Identify which cell holds the provided text, then report its (x, y) central coordinate. 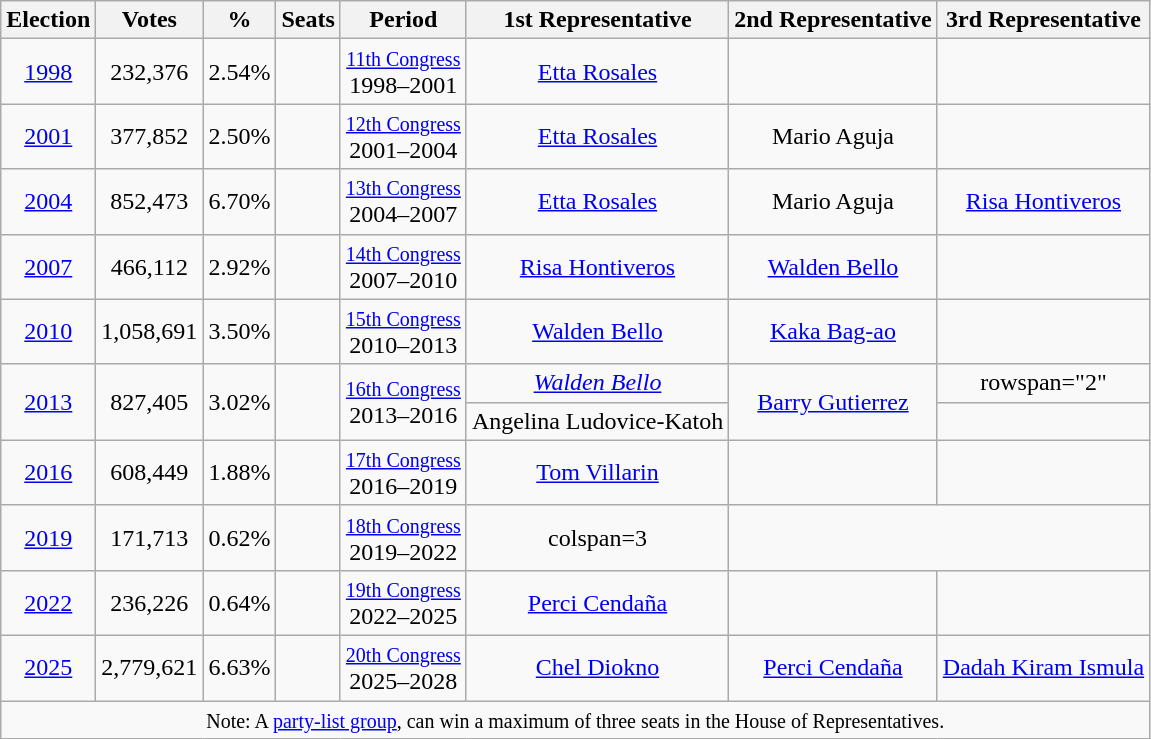
1998 (48, 72)
2,779,621 (150, 668)
0.64% (240, 602)
13th Congress2004–2007 (403, 202)
171,713 (150, 538)
Period (403, 20)
2.92% (240, 266)
852,473 (150, 202)
Chel Diokno (597, 668)
2022 (48, 602)
19th Congress2022–2025 (403, 602)
14th Congress2007–2010 (403, 266)
11th Congress1998–2001 (403, 72)
Votes (150, 20)
colspan=3 (597, 538)
Kaka Bag-ao (834, 332)
15th Congress2010–2013 (403, 332)
377,852 (150, 136)
2010 (48, 332)
Seats (308, 20)
236,226 (150, 602)
2007 (48, 266)
18th Congress2019–2022 (403, 538)
3.50% (240, 332)
1,058,691 (150, 332)
2016 (48, 472)
3.02% (240, 402)
827,405 (150, 402)
1.88% (240, 472)
Barry Gutierrez (834, 402)
2001 (48, 136)
1st Representative (597, 20)
2004 (48, 202)
16th Congress2013–2016 (403, 402)
rowspan="2" (1043, 383)
Angelina Ludovice-Katoh (597, 421)
20th Congress2025–2028 (403, 668)
6.63% (240, 668)
466,112 (150, 266)
17th Congress2016–2019 (403, 472)
608,449 (150, 472)
3rd Representative (1043, 20)
Tom Villarin (597, 472)
2025 (48, 668)
2.54% (240, 72)
% (240, 20)
Note: A party-list group, can win a maximum of three seats in the House of Representatives. (576, 719)
0.62% (240, 538)
12th Congress2001–2004 (403, 136)
6.70% (240, 202)
2013 (48, 402)
2.50% (240, 136)
Dadah Kiram Ismula (1043, 668)
Election (48, 20)
232,376 (150, 72)
2nd Representative (834, 20)
2019 (48, 538)
